Extract the (x, y) coordinate from the center of the cell holding the provided text.  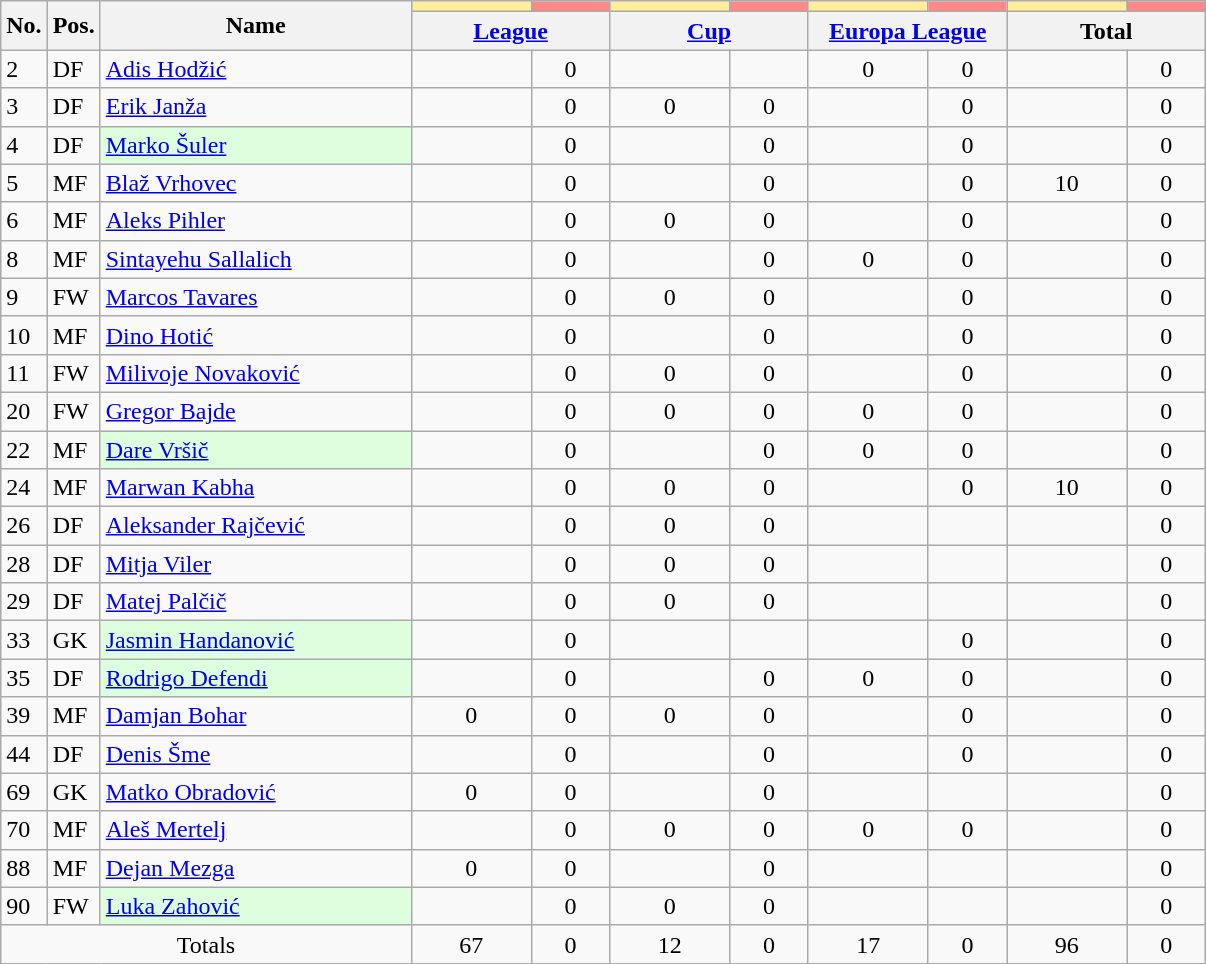
35 (24, 678)
90 (24, 906)
33 (24, 640)
2 (24, 69)
Gregor Bajde (256, 411)
9 (24, 297)
Rodrigo Defendi (256, 678)
28 (24, 564)
Pos. (74, 26)
Dejan Mezga (256, 868)
Name (256, 26)
Matej Palčič (256, 602)
44 (24, 754)
League (510, 31)
Milivoje Novaković (256, 373)
11 (24, 373)
Marcos Tavares (256, 297)
29 (24, 602)
5 (24, 183)
Dino Hotić (256, 335)
Aleks Pihler (256, 221)
22 (24, 449)
20 (24, 411)
96 (1067, 944)
Sintayehu Sallalich (256, 259)
24 (24, 488)
Erik Janža (256, 107)
Total (1106, 31)
Marwan Kabha (256, 488)
Denis Šme (256, 754)
70 (24, 830)
12 (670, 944)
Adis Hodžić (256, 69)
Aleš Mertelj (256, 830)
26 (24, 526)
Aleksander Rajčević (256, 526)
8 (24, 259)
Blaž Vrhovec (256, 183)
Europa League (908, 31)
88 (24, 868)
Totals (206, 944)
3 (24, 107)
17 (868, 944)
Cup (710, 31)
Damjan Bohar (256, 716)
Marko Šuler (256, 145)
69 (24, 792)
67 (471, 944)
4 (24, 145)
39 (24, 716)
No. (24, 26)
Mitja Viler (256, 564)
Jasmin Handanović (256, 640)
Matko Obradović (256, 792)
Luka Zahović (256, 906)
6 (24, 221)
Dare Vršič (256, 449)
